For the text-containing cell, return its midpoint in (X, Y) coordinate format. 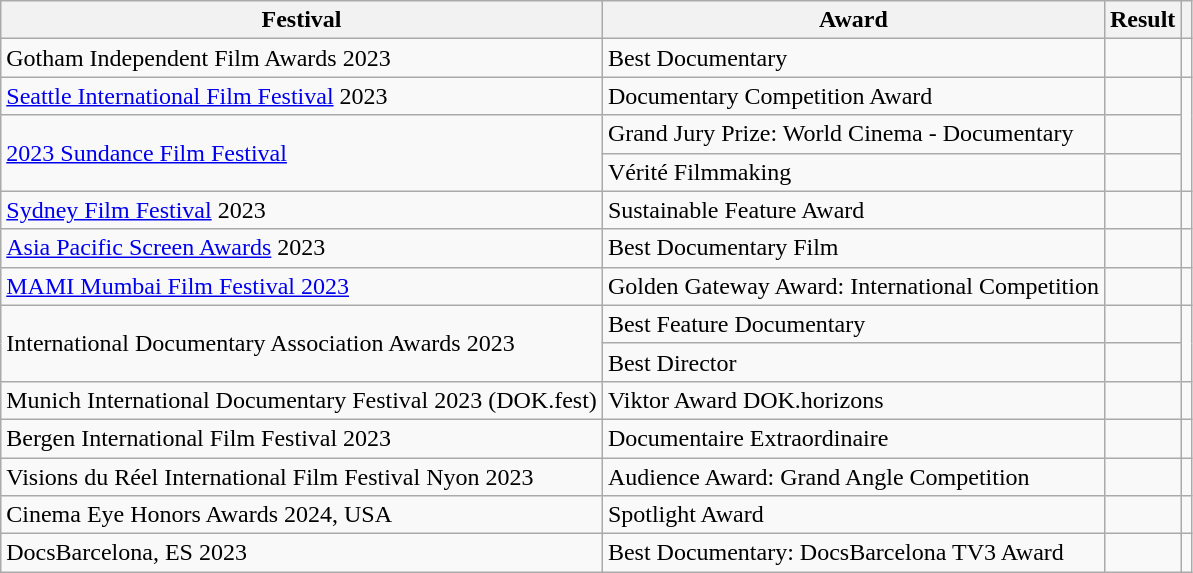
DocsBarcelona, ES 2023 (302, 553)
Best Documentary (853, 58)
Asia Pacific Screen Awards 2023 (302, 248)
Seattle International Film Festival 2023 (302, 96)
Festival (302, 20)
Viktor Award DOK.horizons (853, 400)
Audience Award: Grand Angle Competition (853, 477)
International Documentary Association Awards 2023 (302, 343)
Vérité Filmmaking (853, 172)
Best Feature Documentary (853, 324)
Best Documentary: DocsBarcelona TV3 Award (853, 553)
Sustainable Feature Award (853, 210)
Sydney Film Festival 2023 (302, 210)
2023 Sundance Film Festival (302, 153)
Result (1142, 20)
Spotlight Award (853, 515)
Munich International Documentary Festival 2023 (DOK.fest) (302, 400)
Gotham Independent Film Awards 2023 (302, 58)
Documentaire Extraordinaire (853, 438)
Award (853, 20)
Visions du Réel International Film Festival Nyon 2023 (302, 477)
Documentary Competition Award (853, 96)
Bergen International Film Festival 2023 (302, 438)
MAMI Mumbai Film Festival 2023 (302, 286)
Golden Gateway Award: International Competition (853, 286)
Grand Jury Prize: World Cinema - Documentary (853, 134)
Cinema Eye Honors Awards 2024, USA (302, 515)
Best Documentary Film (853, 248)
Best Director (853, 362)
